Extract the (x, y) coordinate from the center of the cell holding the provided text.  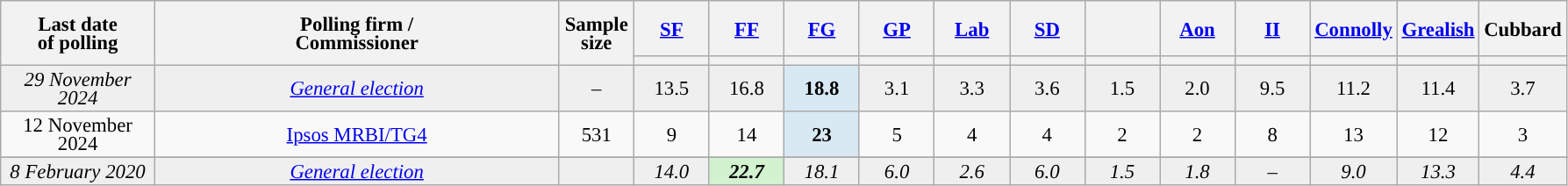
8 February 2020 (78, 172)
Ipsos MRBI/TG4 (356, 135)
9.0 (1353, 172)
FF (747, 28)
23 (822, 135)
3.7 (1523, 89)
GP (897, 28)
8 (1272, 135)
Polling firm /Commissioner (356, 33)
3.1 (897, 89)
1.8 (1198, 172)
SD (1047, 28)
16.8 (747, 89)
2.6 (972, 172)
Last dateof polling (78, 33)
13.5 (672, 89)
14 (747, 135)
11.2 (1353, 89)
Cubbard (1523, 28)
3.3 (972, 89)
29 November 2024 (78, 89)
Samplesize (597, 33)
Lab (972, 28)
18.1 (822, 172)
13 (1353, 135)
2.0 (1198, 89)
3.6 (1047, 89)
531 (597, 135)
18.8 (822, 89)
Grealish (1438, 28)
FG (822, 28)
13.3 (1438, 172)
12 November 2024 (78, 135)
11.4 (1438, 89)
22.7 (747, 172)
9.5 (1272, 89)
II (1272, 28)
3 (1523, 135)
SF (672, 28)
5 (897, 135)
14.0 (672, 172)
Connolly (1353, 28)
12 (1438, 135)
Aon (1198, 28)
9 (672, 135)
4.4 (1523, 172)
